Locate the cell with the specified text and output its [X, Y] center coordinate. 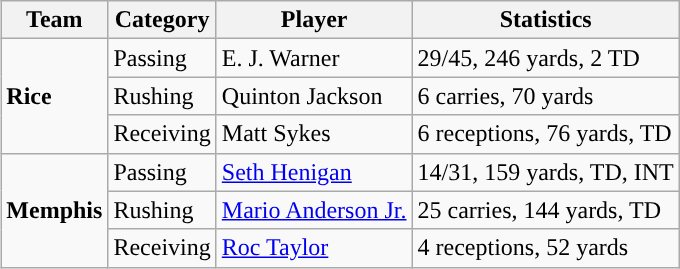
14/31, 159 yards, TD, INT [546, 172]
Category [162, 20]
Mario Anderson Jr. [314, 210]
Seth Henigan [314, 172]
Statistics [546, 20]
25 carries, 144 yards, TD [546, 210]
6 carries, 70 yards [546, 96]
Matt Sykes [314, 134]
29/45, 246 yards, 2 TD [546, 58]
Team [54, 20]
E. J. Warner [314, 58]
6 receptions, 76 yards, TD [546, 134]
Rice [54, 96]
Memphis [54, 210]
Roc Taylor [314, 248]
Player [314, 20]
Quinton Jackson [314, 96]
4 receptions, 52 yards [546, 248]
